Output the (X, Y) coordinate of the center of the cell containing the given text.  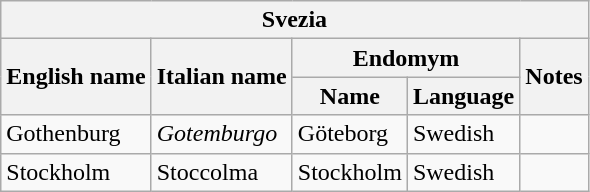
Gotemburgo (222, 134)
Gothenburg (76, 134)
Svezia (294, 20)
Italian name (222, 77)
English name (76, 77)
Language (463, 96)
Göteborg (350, 134)
Notes (554, 77)
Name (350, 96)
Stoccolma (222, 172)
Endomym (406, 58)
